Identify which cell holds the provided text, then report its [x, y] central coordinate. 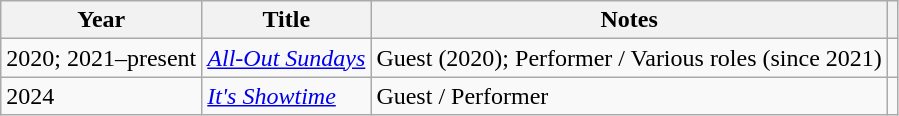
Title [286, 20]
2020; 2021–present [102, 58]
All-Out Sundays [286, 58]
Notes [630, 20]
2024 [102, 96]
Guest / Performer [630, 96]
Year [102, 20]
It's Showtime [286, 96]
Guest (2020); Performer / Various roles (since 2021) [630, 58]
